Scan for the cell matching the given text and deliver its (X, Y) coordinate at center. 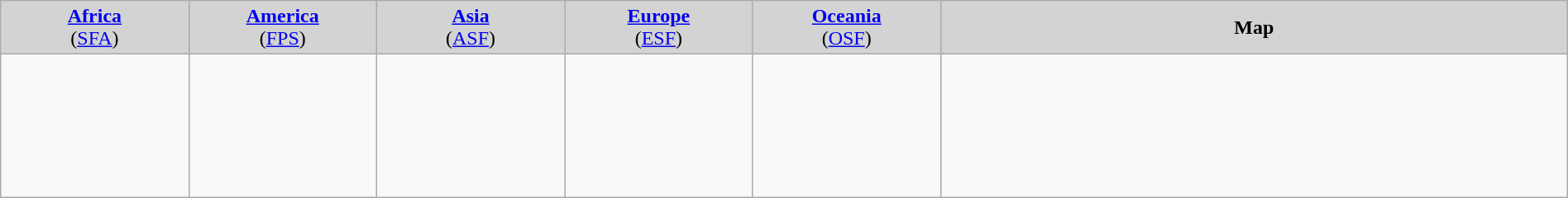
Asia(ASF) (470, 28)
Oceania(OSF) (847, 28)
Europe(ESF) (658, 28)
Africa(SFA) (94, 28)
Map (1254, 28)
America(FPS) (283, 28)
